Pinpoint the cell where the given text exists, returning its (x, y) midpoint coordinate. 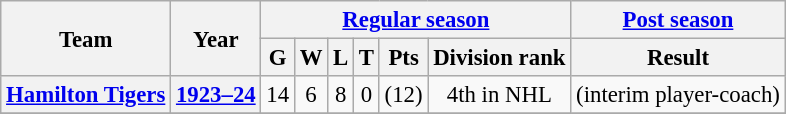
Hamilton Tigers (86, 95)
Regular season (416, 20)
(interim player-coach) (678, 95)
Post season (678, 20)
Result (678, 58)
4th in NHL (500, 95)
14 (278, 95)
W (310, 58)
G (278, 58)
T (367, 58)
Division rank (500, 58)
6 (310, 95)
L (341, 58)
Team (86, 38)
Pts (404, 58)
0 (367, 95)
1923–24 (216, 95)
8 (341, 95)
Year (216, 38)
(12) (404, 95)
